Search for the cell housing the specified text and yield its [X, Y] center coordinate. 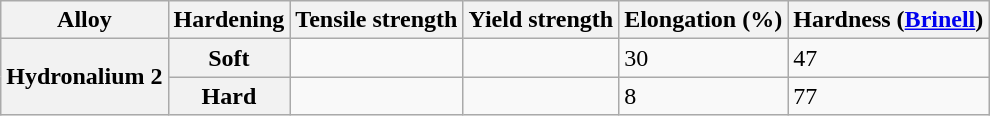
Hard [229, 96]
Hydronalium 2 [84, 77]
Yield strength [541, 20]
77 [888, 96]
30 [704, 58]
Hardening [229, 20]
8 [704, 96]
Tensile strength [376, 20]
Alloy [84, 20]
Soft [229, 58]
Elongation (%) [704, 20]
Hardness (Brinell) [888, 20]
47 [888, 58]
